Capture the cell that displays the provided text and extract its (x, y) central coordinate. 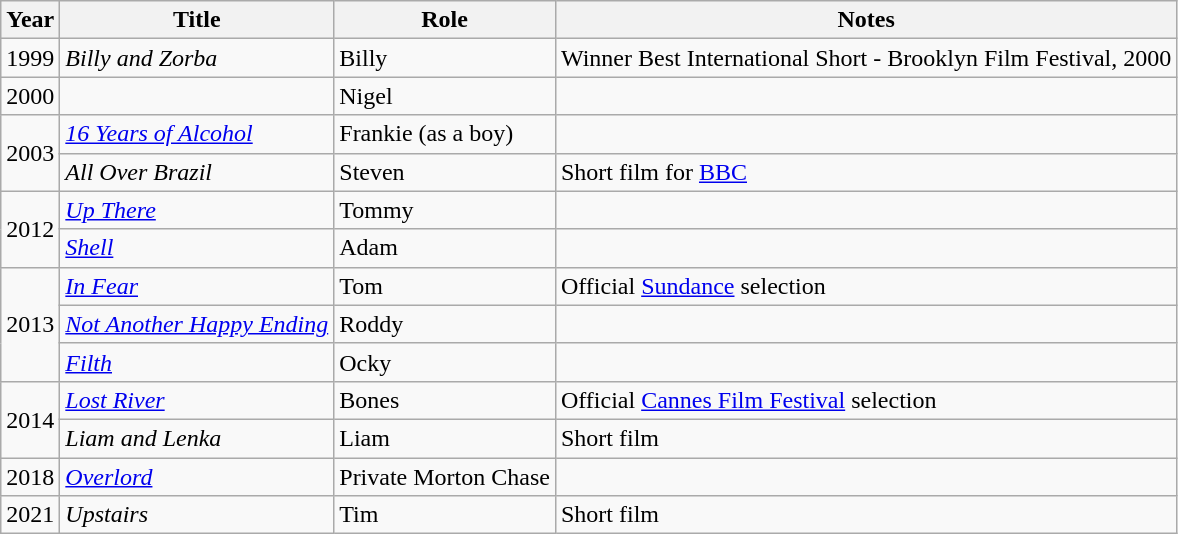
Short film for BBC (866, 172)
In Fear (197, 286)
Billy and Zorba (197, 58)
Upstairs (197, 515)
Filth (197, 362)
2003 (30, 153)
Liam (445, 438)
Ocky (445, 362)
Liam and Lenka (197, 438)
Winner Best International Short - Brooklyn Film Festival, 2000 (866, 58)
2021 (30, 515)
Private Morton Chase (445, 477)
Frankie (as a boy) (445, 134)
1999 (30, 58)
2012 (30, 229)
Billy (445, 58)
Bones (445, 400)
Overlord (197, 477)
2018 (30, 477)
Role (445, 20)
16 Years of Alcohol (197, 134)
Tom (445, 286)
Year (30, 20)
Lost River (197, 400)
Title (197, 20)
Adam (445, 248)
2014 (30, 419)
Up There (197, 210)
Tim (445, 515)
Notes (866, 20)
Nigel (445, 96)
2000 (30, 96)
2013 (30, 324)
Official Sundance selection (866, 286)
Tommy (445, 210)
Roddy (445, 324)
Official Cannes Film Festival selection (866, 400)
Shell (197, 248)
All Over Brazil (197, 172)
Steven (445, 172)
Not Another Happy Ending (197, 324)
